Search for the cell housing the specified text and yield its (x, y) center coordinate. 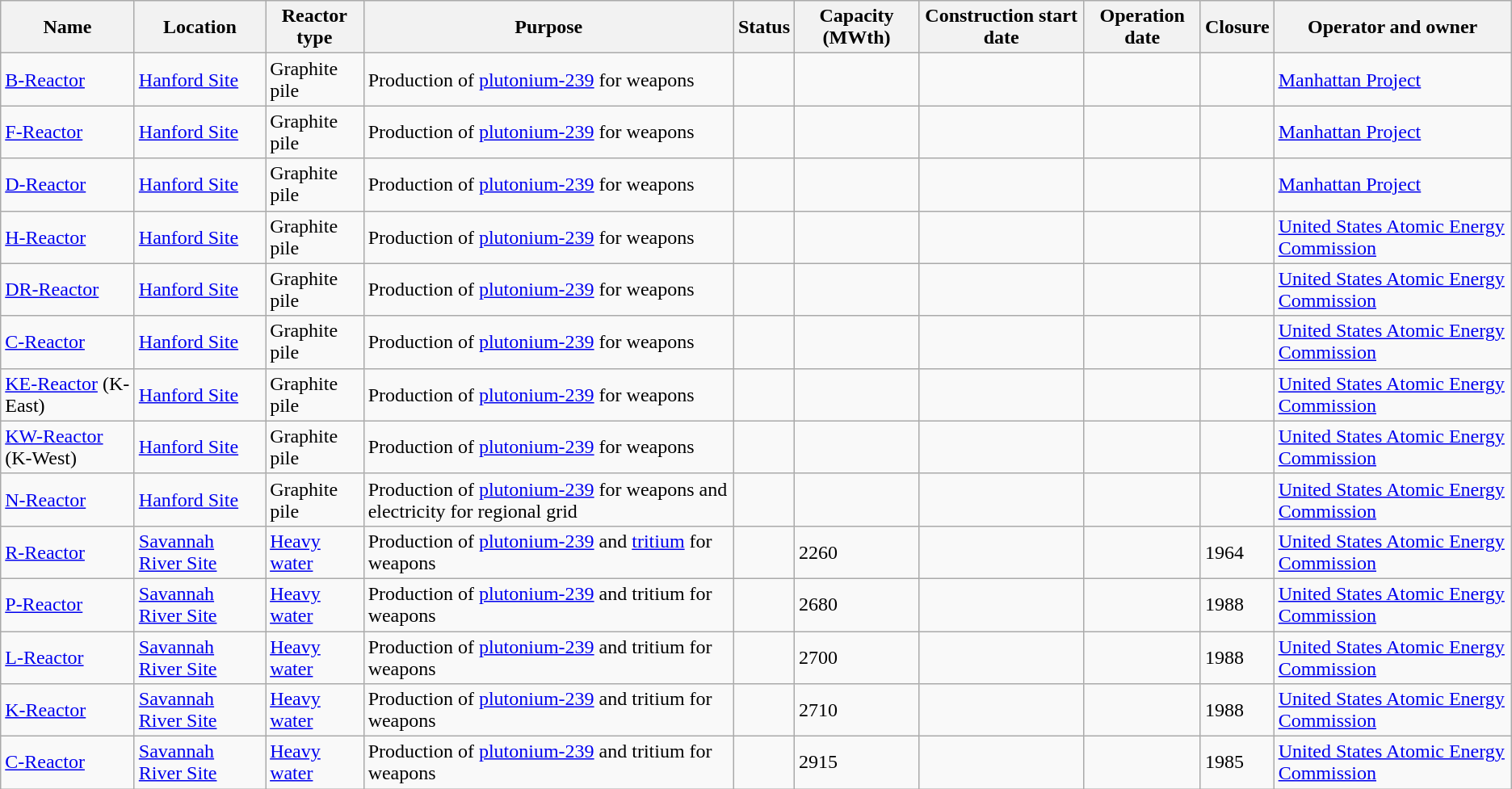
Capacity (MWth) (857, 27)
N-Reactor (68, 499)
2680 (857, 604)
D-Reactor (68, 184)
KW-Reactor (K-West) (68, 447)
DR-Reactor (68, 289)
F-Reactor (68, 132)
Construction start date (1001, 27)
Reactor type (315, 27)
1985 (1237, 762)
Purpose (548, 27)
1964 (1237, 552)
R-Reactor (68, 552)
B-Reactor (68, 79)
Operator and owner (1392, 27)
Location (199, 27)
Operation date (1142, 27)
Status (764, 27)
H-Reactor (68, 237)
L-Reactor (68, 657)
Production of plutonium-239 for weapons and electricity for regional grid (548, 499)
P-Reactor (68, 604)
2260 (857, 552)
Name (68, 27)
2700 (857, 657)
KE-Reactor (K-East) (68, 394)
Closure (1237, 27)
K-Reactor (68, 711)
2915 (857, 762)
2710 (857, 711)
